Scan for the cell matching the given text and deliver its (X, Y) coordinate at center. 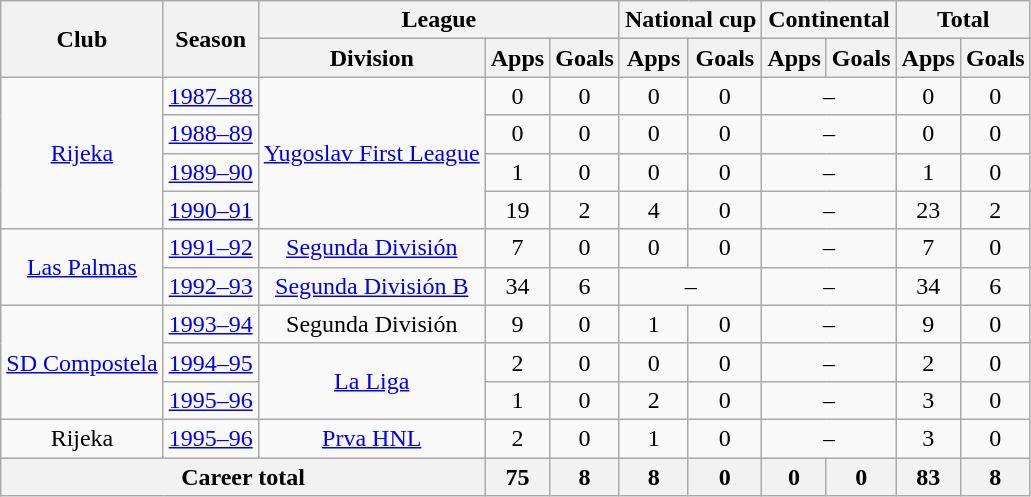
23 (928, 210)
83 (928, 477)
4 (653, 210)
League (438, 20)
Segunda División B (372, 286)
1987–88 (210, 96)
1990–91 (210, 210)
1989–90 (210, 172)
National cup (690, 20)
1991–92 (210, 248)
Career total (243, 477)
19 (517, 210)
Prva HNL (372, 438)
Club (82, 39)
1988–89 (210, 134)
Total (963, 20)
Season (210, 39)
1992–93 (210, 286)
La Liga (372, 381)
Las Palmas (82, 267)
1994–95 (210, 362)
Yugoslav First League (372, 153)
Division (372, 58)
SD Compostela (82, 362)
Continental (829, 20)
75 (517, 477)
1993–94 (210, 324)
